Pinpoint the cell where the given text exists, returning its [X, Y] midpoint coordinate. 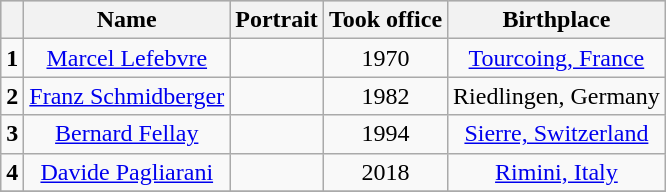
1994 [385, 134]
1 [12, 58]
3 [12, 134]
Franz Schmidberger [127, 96]
Rimini, Italy [557, 172]
2 [12, 96]
4 [12, 172]
1982 [385, 96]
Riedlingen, Germany [557, 96]
Birthplace [557, 20]
1970 [385, 58]
Name [127, 20]
Portrait [277, 20]
2018 [385, 172]
Bernard Fellay [127, 134]
Davide Pagliarani [127, 172]
Marcel Lefebvre [127, 58]
Sierre, Switzerland [557, 134]
Tourcoing, France [557, 58]
Took office [385, 20]
